Find where the given text appears and provide that cell's center as [X, Y] coordinate. 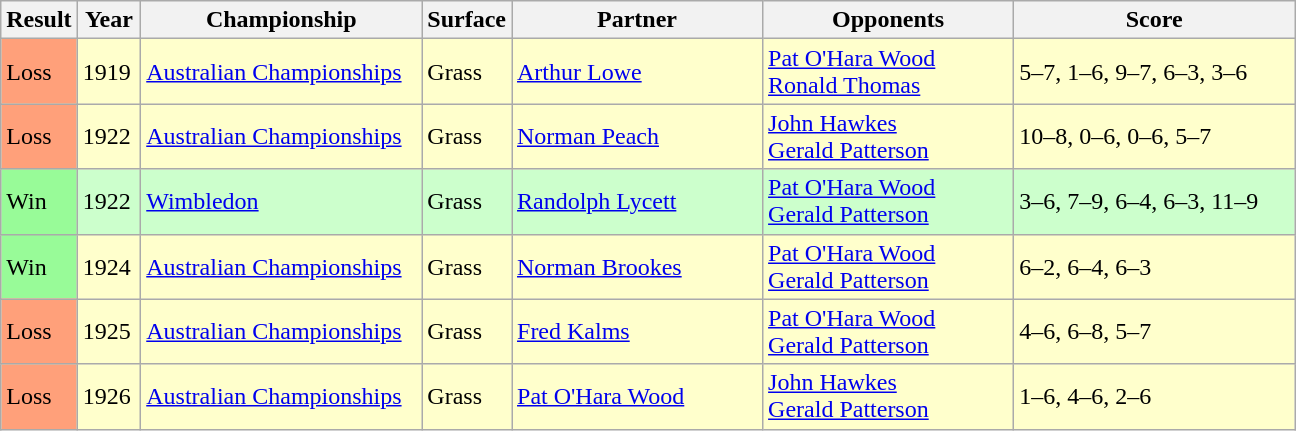
Randolph Lycett [638, 202]
1919 [109, 72]
Surface [467, 20]
Result [39, 20]
Pat O'Hara Wood [638, 396]
Championship [282, 20]
Opponents [888, 20]
Arthur Lowe [638, 72]
6–2, 6–4, 6–3 [1154, 266]
10–8, 0–6, 0–6, 5–7 [1154, 136]
Partner [638, 20]
1924 [109, 266]
1926 [109, 396]
Wimbledon [282, 202]
4–6, 6–8, 5–7 [1154, 332]
Pat O'Hara Wood Ronald Thomas [888, 72]
5–7, 1–6, 9–7, 6–3, 3–6 [1154, 72]
Fred Kalms [638, 332]
Year [109, 20]
1–6, 4–6, 2–6 [1154, 396]
3–6, 7–9, 6–4, 6–3, 11–9 [1154, 202]
Score [1154, 20]
Norman Brookes [638, 266]
1925 [109, 332]
Norman Peach [638, 136]
